Return the [x, y] coordinate for the center point of the cell that contains the specified text.  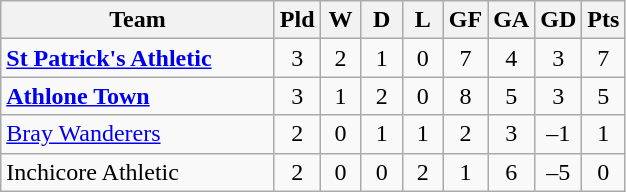
D [382, 20]
GA [512, 20]
Athlone Town [138, 96]
L [422, 20]
Team [138, 20]
Bray Wanderers [138, 134]
St Patrick's Athletic [138, 58]
6 [512, 172]
8 [465, 96]
GD [558, 20]
Pts [604, 20]
Pld [297, 20]
4 [512, 58]
–1 [558, 134]
–5 [558, 172]
W [340, 20]
Inchicore Athletic [138, 172]
GF [465, 20]
